Locate the cell with the specified text and output its [x, y] center coordinate. 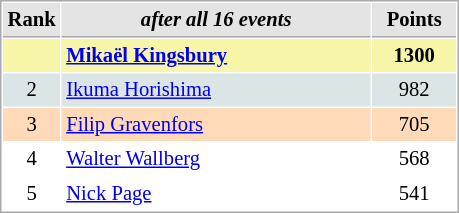
Filip Gravenfors [216, 124]
982 [414, 90]
5 [32, 194]
Rank [32, 20]
541 [414, 194]
Mikaël Kingsbury [216, 56]
2 [32, 90]
3 [32, 124]
1300 [414, 56]
4 [32, 158]
705 [414, 124]
568 [414, 158]
after all 16 events [216, 20]
Nick Page [216, 194]
Walter Wallberg [216, 158]
Points [414, 20]
Ikuma Horishima [216, 90]
